Capture the cell that displays the provided text and extract its (x, y) central coordinate. 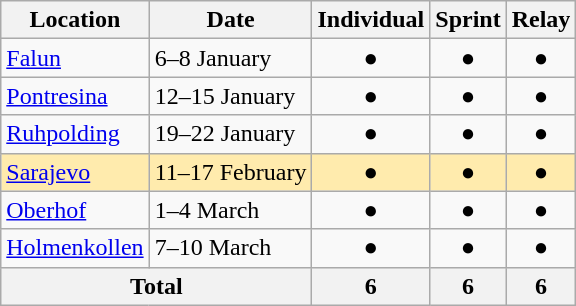
Holmenkollen (75, 248)
19–22 January (230, 134)
11–17 February (230, 172)
Sarajevo (75, 172)
7–10 March (230, 248)
12–15 January (230, 96)
6–8 January (230, 58)
Individual (371, 20)
Location (75, 20)
Ruhpolding (75, 134)
Oberhof (75, 210)
Date (230, 20)
Relay (541, 20)
Total (156, 286)
Pontresina (75, 96)
Falun (75, 58)
Sprint (468, 20)
1–4 March (230, 210)
